Return the [x, y] coordinate for the center point of the cell that contains the specified text.  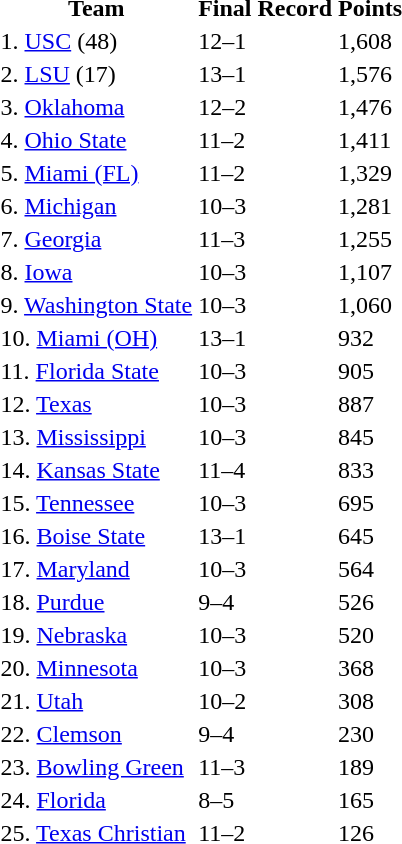
10–2 [266, 701]
12–2 [266, 107]
12–1 [266, 41]
8–5 [266, 800]
11–4 [266, 470]
